Identify which cell holds the provided text, then report its [x, y] central coordinate. 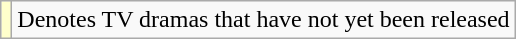
Denotes TV dramas that have not yet been released [264, 20]
